Locate the cell with the specified text and output its (X, Y) center coordinate. 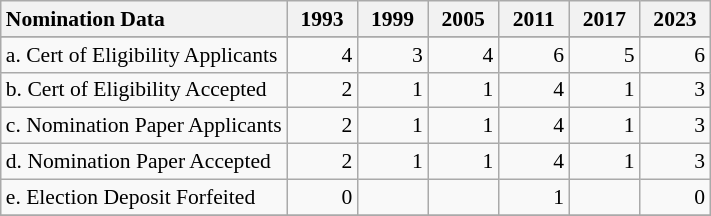
d. Nomination Paper Accepted (144, 162)
2023 (676, 19)
1993 (322, 19)
5 (604, 55)
c. Nomination Paper Applicants (144, 126)
a. Cert of Eligibility Applicants (144, 55)
b. Cert of Eligibility Accepted (144, 90)
1999 (392, 19)
e. Election Deposit Forfeited (144, 197)
2005 (464, 19)
Nomination Data (144, 19)
2017 (604, 19)
2011 (534, 19)
